Extract the [x, y] coordinate from the center of the cell holding the provided text.  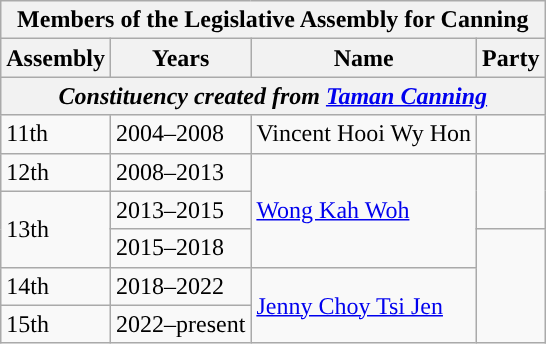
2008–2013 [180, 172]
2018–2022 [180, 286]
11th [56, 134]
15th [56, 324]
Wong Kah Woh [364, 210]
2015–2018 [180, 248]
2013–2015 [180, 210]
Vincent Hooi Wy Hon [364, 134]
Constituency created from Taman Canning [273, 96]
Years [180, 58]
Members of the Legislative Assembly for Canning [273, 20]
Assembly [56, 58]
Name [364, 58]
12th [56, 172]
2004–2008 [180, 134]
Party [511, 58]
2022–present [180, 324]
Jenny Choy Tsi Jen [364, 305]
13th [56, 229]
14th [56, 286]
